Locate the cell with the specified text and output its [X, Y] center coordinate. 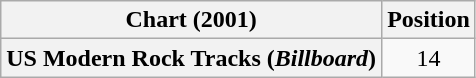
US Modern Rock Tracks (Billboard) [192, 58]
14 [429, 58]
Position [429, 20]
Chart (2001) [192, 20]
